Search for the cell housing the specified text and yield its [X, Y] center coordinate. 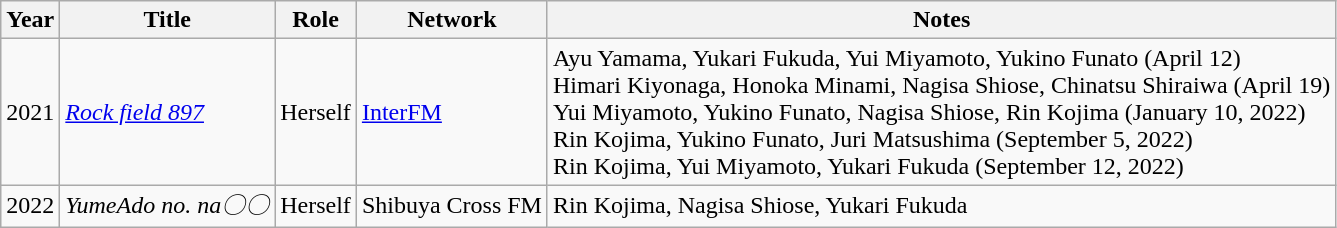
Notes [941, 20]
Year [30, 20]
InterFM [452, 112]
Shibuya Cross FM [452, 206]
YumeAdo no. na〇〇 [168, 206]
Rock field 897 [168, 112]
2022 [30, 206]
Rin Kojima, Nagisa Shiose, Yukari Fukuda [941, 206]
Network [452, 20]
Title [168, 20]
2021 [30, 112]
Role [316, 20]
